Search for the cell housing the specified text and yield its [x, y] center coordinate. 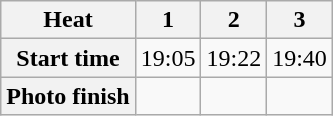
Photo finish [68, 96]
Heat [68, 20]
1 [168, 20]
19:05 [168, 58]
Start time [68, 58]
3 [300, 20]
19:22 [234, 58]
19:40 [300, 58]
2 [234, 20]
